Provide the (x, y) coordinate of the cell's center where the given text is located.  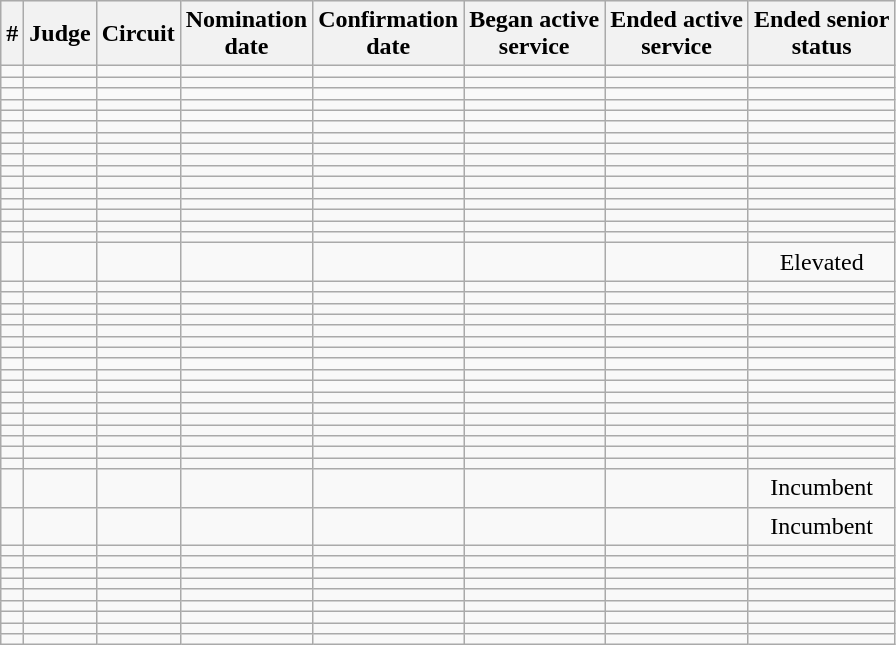
Elevated (821, 262)
Judge (60, 34)
Ended seniorstatus (821, 34)
# (12, 34)
Began activeservice (534, 34)
Confirmationdate (388, 34)
Circuit (138, 34)
Ended activeservice (677, 34)
Nominationdate (246, 34)
